Detect which cell encompasses the target text, then output its (X, Y) center coordinate. 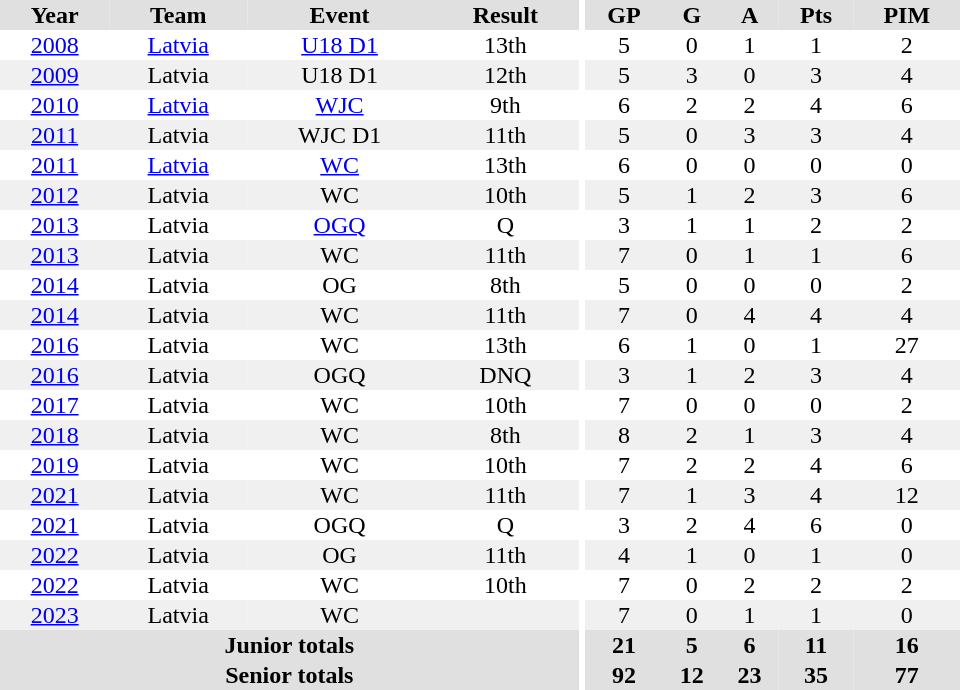
2010 (54, 105)
WJC D1 (340, 135)
Senior totals (290, 675)
Event (340, 15)
GP (624, 15)
11 (816, 645)
2009 (54, 75)
DNQ (505, 375)
A (750, 15)
Junior totals (290, 645)
2019 (54, 465)
2023 (54, 615)
PIM (906, 15)
21 (624, 645)
8 (624, 435)
WJC (340, 105)
35 (816, 675)
Year (54, 15)
2012 (54, 195)
92 (624, 675)
16 (906, 645)
2017 (54, 405)
77 (906, 675)
Result (505, 15)
27 (906, 345)
12th (505, 75)
23 (750, 675)
2018 (54, 435)
G (692, 15)
9th (505, 105)
Team (178, 15)
2008 (54, 45)
Pts (816, 15)
